Search for the cell housing the specified text and yield its [x, y] center coordinate. 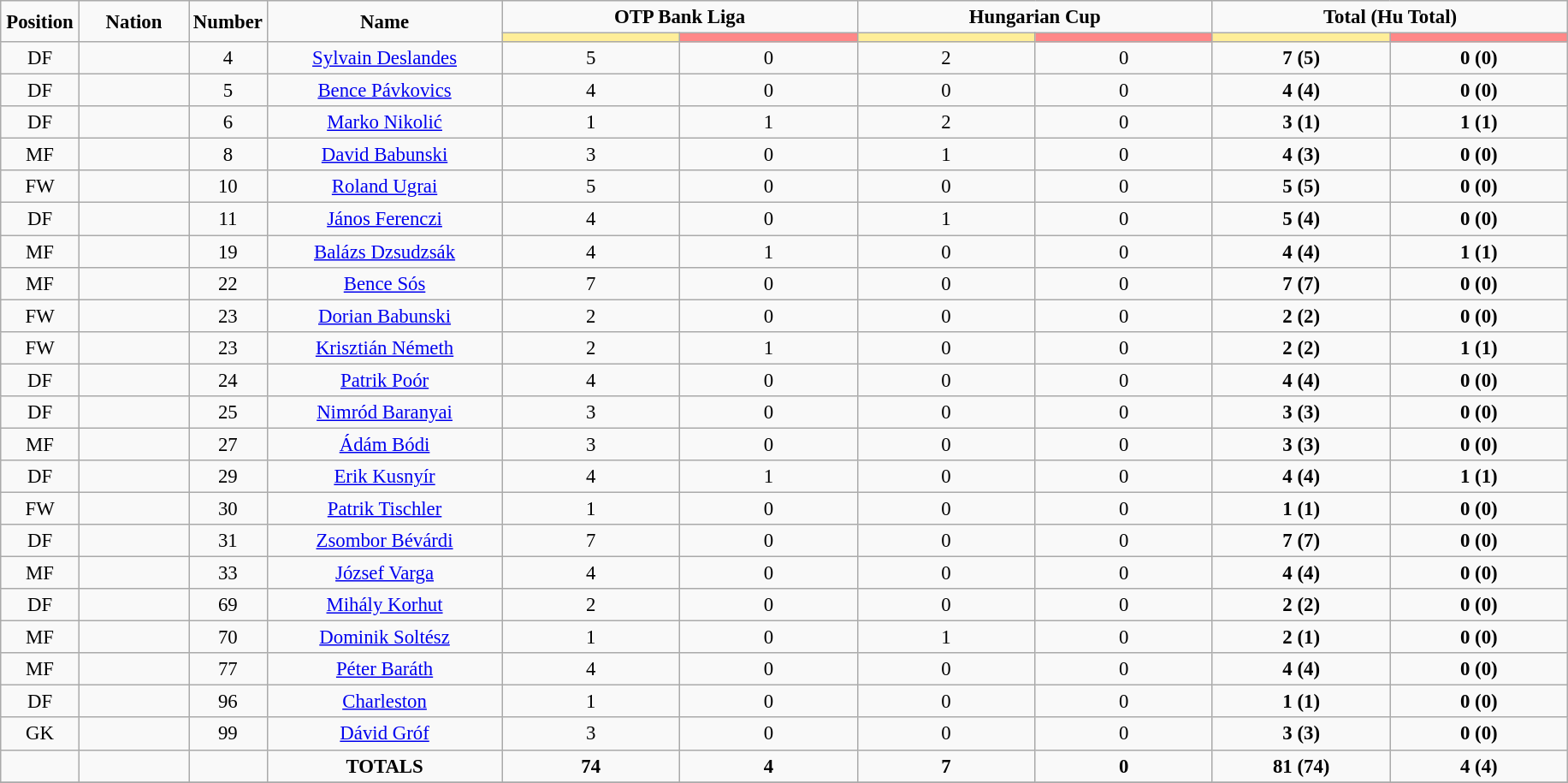
Ádám Bódi [385, 444]
22 [228, 283]
33 [228, 573]
Dávid Gróf [385, 734]
Bence Pávkovics [385, 91]
Nation [133, 21]
69 [228, 605]
77 [228, 669]
29 [228, 477]
24 [228, 380]
Péter Baráth [385, 669]
5 (5) [1301, 187]
János Ferenczi [385, 219]
TOTALS [385, 766]
30 [228, 508]
Name [385, 21]
Dominik Soltész [385, 638]
Nimród Baranyai [385, 412]
74 [591, 766]
Patrik Tischler [385, 508]
Mihály Korhut [385, 605]
Krisztián Németh [385, 347]
11 [228, 219]
Number [228, 21]
70 [228, 638]
Bence Sós [385, 283]
7 (5) [1301, 58]
Erik Kusnyír [385, 477]
19 [228, 252]
3 (1) [1301, 122]
27 [228, 444]
4 (3) [1301, 155]
25 [228, 412]
Charleston [385, 702]
GK [40, 734]
Balázs Dzsudzsák [385, 252]
6 [228, 122]
Dorian Babunski [385, 316]
Hungarian Cup [1035, 17]
OTP Bank Liga [679, 17]
David Babunski [385, 155]
81 (74) [1301, 766]
Patrik Poór [385, 380]
31 [228, 541]
5 (4) [1301, 219]
Position [40, 21]
8 [228, 155]
Total (Hu Total) [1389, 17]
Roland Ugrai [385, 187]
96 [228, 702]
2 (1) [1301, 638]
10 [228, 187]
99 [228, 734]
Marko Nikolić [385, 122]
Sylvain Deslandes [385, 58]
Zsombor Bévárdi [385, 541]
József Varga [385, 573]
